For the text-containing cell, return its midpoint in [X, Y] coordinate format. 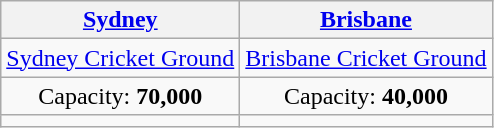
Sydney [120, 20]
Capacity: 70,000 [120, 96]
Brisbane Cricket Ground [366, 58]
Brisbane [366, 20]
Capacity: 40,000 [366, 96]
Sydney Cricket Ground [120, 58]
